From the cell containing the given text, extract its center point as [X, Y] coordinate. 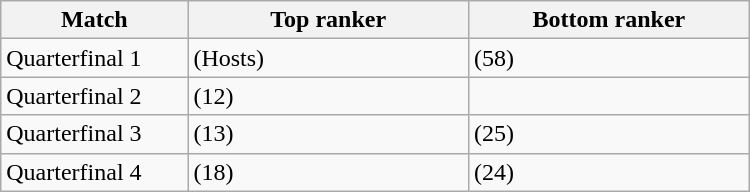
Bottom ranker [610, 20]
(18) [328, 172]
(58) [610, 58]
(12) [328, 96]
(13) [328, 134]
Quarterfinal 1 [94, 58]
Top ranker [328, 20]
(25) [610, 134]
(Hosts) [328, 58]
Match [94, 20]
Quarterfinal 2 [94, 96]
Quarterfinal 4 [94, 172]
(24) [610, 172]
Quarterfinal 3 [94, 134]
